Extract the [X, Y] coordinate from the center of the cell holding the provided text.  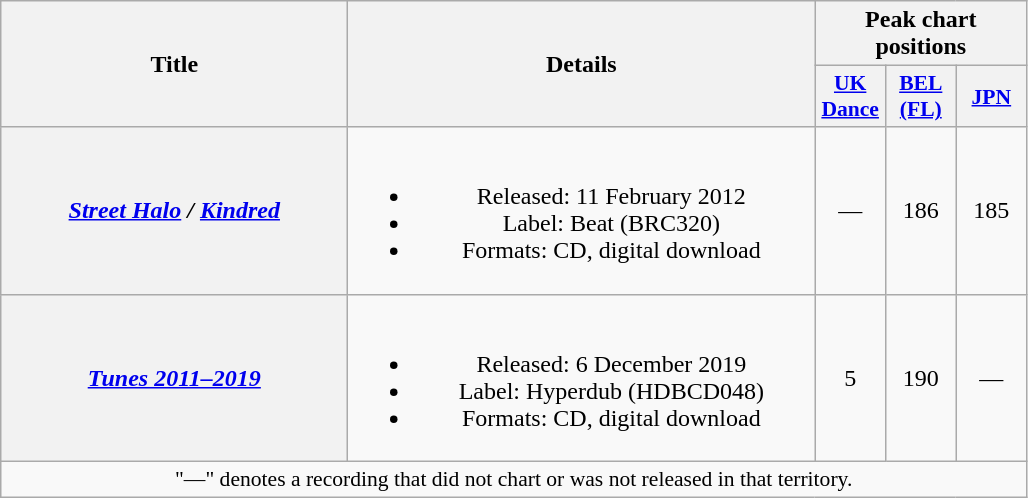
"—" denotes a recording that did not chart or was not released in that territory. [514, 479]
Peak chart positions [921, 34]
Released: 6 December 2019Label: Hyperdub (HDBCD048)Formats: CD, digital download [582, 378]
UKDance [850, 96]
186 [920, 210]
Details [582, 64]
Title [174, 64]
Street Halo / Kindred [174, 210]
Released: 11 February 2012Label: Beat (BRC320)Formats: CD, digital download [582, 210]
5 [850, 378]
Tunes 2011–2019 [174, 378]
190 [920, 378]
185 [992, 210]
JPN [992, 96]
BEL(FL) [920, 96]
